Scan for the cell matching the given text and deliver its (x, y) coordinate at center. 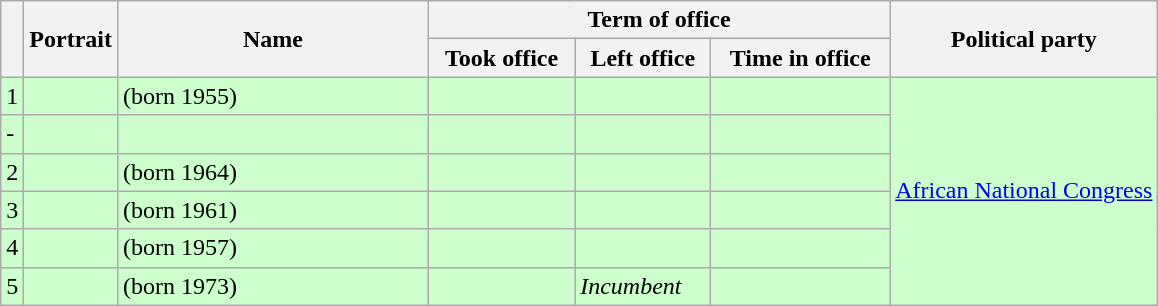
Portrait (71, 39)
Political party (1024, 39)
Name (272, 39)
3 (12, 210)
Term of office (660, 20)
(born 1973) (272, 286)
(born 1955) (272, 96)
Incumbent (643, 286)
(born 1961) (272, 210)
Time in office (800, 58)
2 (12, 172)
- (12, 134)
1 (12, 96)
4 (12, 248)
(born 1964) (272, 172)
Left office (643, 58)
5 (12, 286)
(born 1957) (272, 248)
Took office (502, 58)
African National Congress (1024, 191)
